Detect which cell encompasses the target text, then output its [x, y] center coordinate. 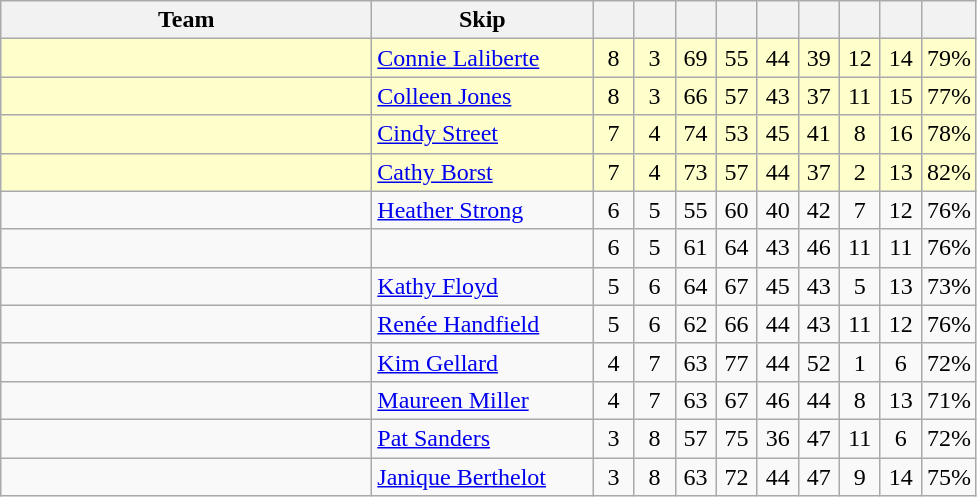
Heather Strong [482, 210]
Pat Sanders [482, 438]
60 [736, 210]
77% [948, 96]
42 [818, 210]
52 [818, 362]
78% [948, 134]
75 [736, 438]
9 [860, 477]
Skip [482, 20]
Cindy Street [482, 134]
Janique Berthelot [482, 477]
73% [948, 286]
Kathy Floyd [482, 286]
Maureen Miller [482, 400]
Renée Handfield [482, 324]
Connie Laliberte [482, 58]
82% [948, 172]
61 [696, 248]
77 [736, 362]
79% [948, 58]
53 [736, 134]
74 [696, 134]
73 [696, 172]
Kim Gellard [482, 362]
62 [696, 324]
Cathy Borst [482, 172]
15 [900, 96]
16 [900, 134]
69 [696, 58]
71% [948, 400]
75% [948, 477]
39 [818, 58]
40 [778, 210]
2 [860, 172]
Colleen Jones [482, 96]
36 [778, 438]
1 [860, 362]
41 [818, 134]
Team [186, 20]
72 [736, 477]
